Detect which cell encompasses the target text, then output its (x, y) center coordinate. 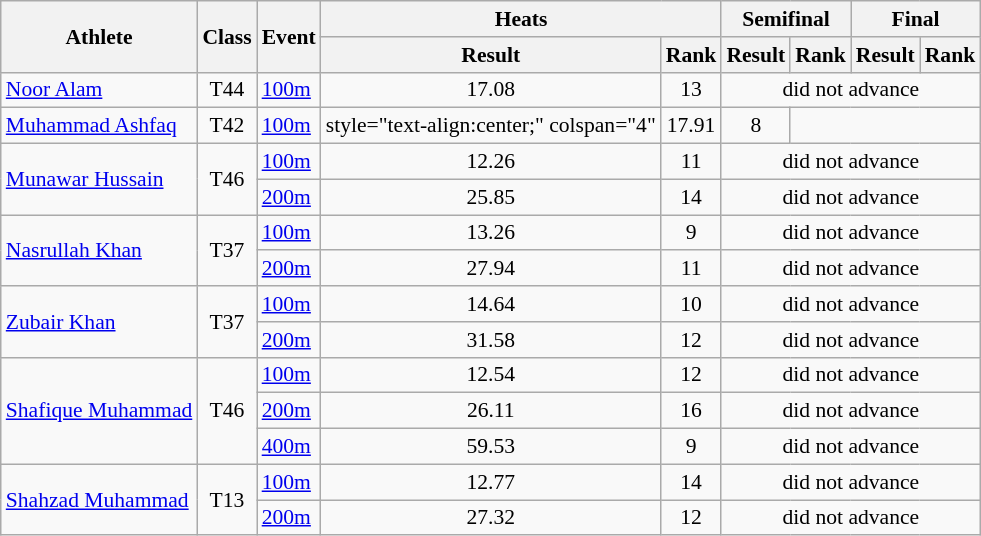
13.26 (491, 233)
T13 (226, 500)
27.32 (491, 518)
Shafique Muhammad (100, 410)
12.54 (491, 375)
25.85 (491, 197)
13 (692, 90)
Noor Alam (100, 90)
Heats (522, 19)
17.91 (692, 126)
Event (289, 36)
12.77 (491, 482)
T44 (226, 90)
59.53 (491, 447)
Muhammad Ashfaq (100, 126)
16 (692, 411)
8 (756, 126)
style="text-align:center;" colspan="4" (491, 126)
12.26 (491, 162)
10 (692, 304)
Final (916, 19)
Shahzad Muhammad (100, 500)
17.08 (491, 90)
Nasrullah Khan (100, 250)
Zubair Khan (100, 322)
14.64 (491, 304)
400m (289, 447)
31.58 (491, 340)
27.94 (491, 269)
Munawar Hussain (100, 180)
Class (226, 36)
Semifinal (786, 19)
26.11 (491, 411)
T42 (226, 126)
Athlete (100, 36)
